Provide the (X, Y) coordinate of the cell's center where the given text is located.  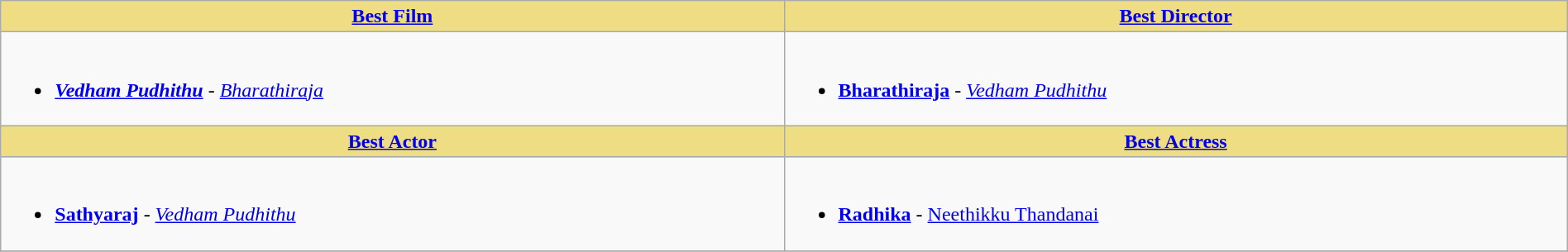
Vedham Pudhithu - Bharathiraja (392, 79)
Sathyaraj - Vedham Pudhithu (392, 203)
Bharathiraja - Vedham Pudhithu (1176, 79)
Best Actor (392, 141)
Best Director (1176, 17)
Best Actress (1176, 141)
Best Film (392, 17)
Radhika - Neethikku Thandanai (1176, 203)
